Locate the cell with the specified text and output its [x, y] center coordinate. 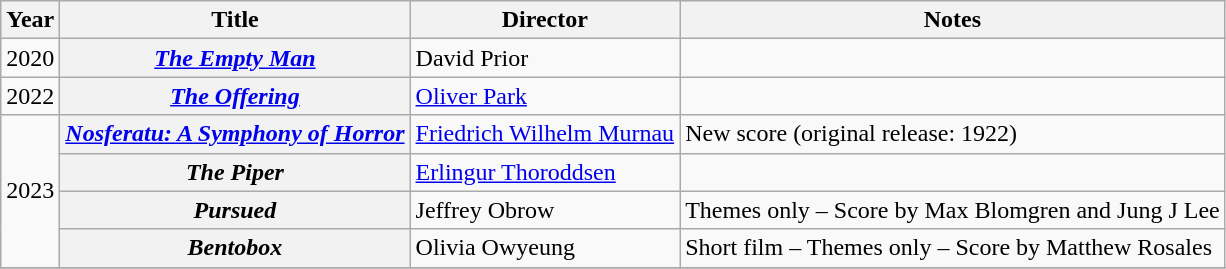
Erlingur Thoroddsen [545, 172]
The Piper [235, 172]
Friedrich Wilhelm Murnau [545, 134]
Nosferatu: A Symphony of Horror [235, 134]
2023 [30, 191]
Bentobox [235, 248]
Oliver Park [545, 96]
Jeffrey Obrow [545, 210]
Notes [953, 20]
Director [545, 20]
The Empty Man [235, 58]
Themes only – Score by Max Blomgren and Jung J Lee [953, 210]
The Offering [235, 96]
Year [30, 20]
David Prior [545, 58]
Olivia Owyeung [545, 248]
Short film – Themes only – Score by Matthew Rosales [953, 248]
2022 [30, 96]
2020 [30, 58]
New score (original release: 1922) [953, 134]
Title [235, 20]
Pursued [235, 210]
